Find where the given text appears and provide that cell's center as (X, Y) coordinate. 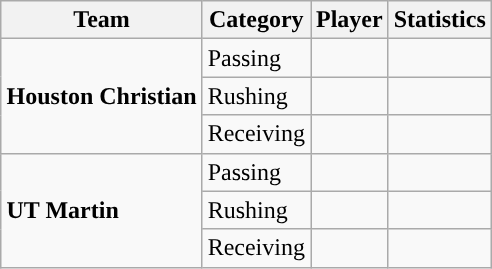
Statistics (440, 20)
Houston Christian (102, 96)
Team (102, 20)
Player (349, 20)
Category (256, 20)
UT Martin (102, 210)
